Detect which cell encompasses the target text, then output its [X, Y] center coordinate. 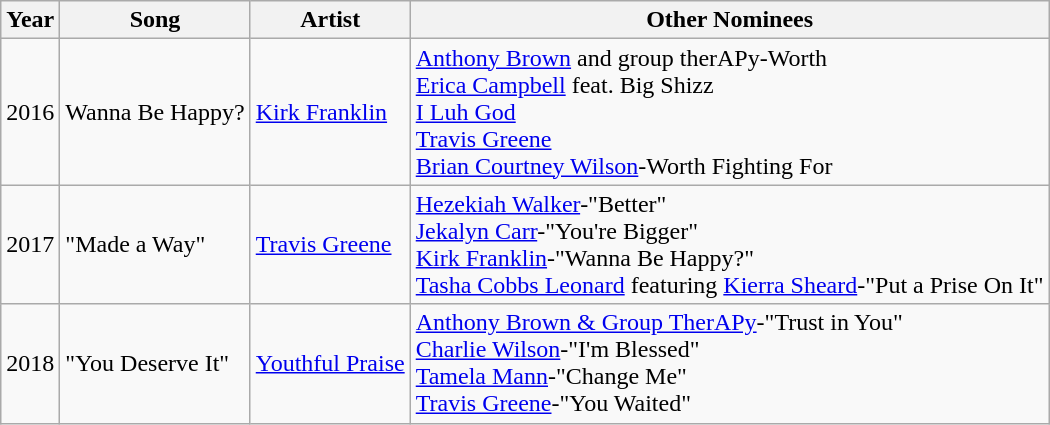
Youthful Praise [330, 364]
"You Deserve It" [155, 364]
Anthony Brown and group therAPy-WorthErica Campbell feat. Big ShizzI Luh GodTravis GreeneBrian Courtney Wilson-Worth Fighting For [730, 112]
2018 [30, 364]
Travis Greene [330, 244]
Wanna Be Happy? [155, 112]
Kirk Franklin [330, 112]
Anthony Brown & Group TherAPy-"Trust in You"Charlie Wilson-"I'm Blessed"Tamela Mann-"Change Me"Travis Greene-"You Waited" [730, 364]
2016 [30, 112]
"Made a Way" [155, 244]
Year [30, 20]
Song [155, 20]
2017 [30, 244]
Other Nominees [730, 20]
Hezekiah Walker-"Better"Jekalyn Carr-"You're Bigger"Kirk Franklin-"Wanna Be Happy?"Tasha Cobbs Leonard featuring Kierra Sheard-"Put a Prise On It" [730, 244]
Artist [330, 20]
